Determine the (X, Y) coordinate at the center of the cell enclosing the given text.  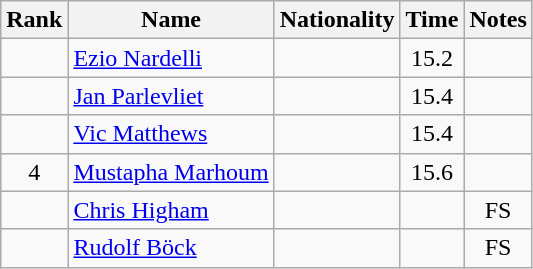
Chris Higham (171, 210)
4 (34, 172)
15.2 (432, 58)
Jan Parlevliet (171, 96)
Vic Matthews (171, 134)
Time (432, 20)
Notes (498, 20)
Nationality (337, 20)
Rank (34, 20)
Ezio Nardelli (171, 58)
Mustapha Marhoum (171, 172)
Name (171, 20)
Rudolf Böck (171, 248)
15.6 (432, 172)
